Identify which cell holds the provided text, then report its (x, y) central coordinate. 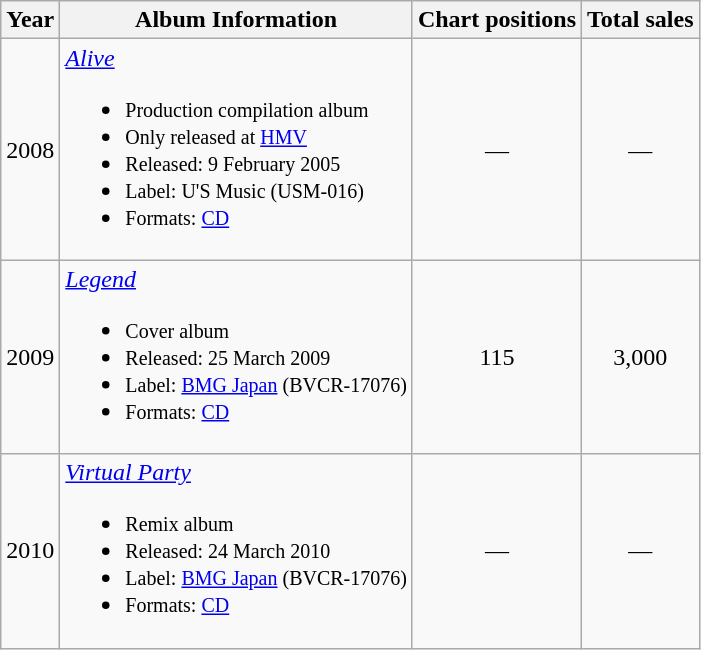
2010 (30, 551)
2008 (30, 150)
2009 (30, 357)
Chart positions (496, 20)
Album Information (236, 20)
LegendCover albumReleased: 25 March 2009Label: BMG Japan (BVCR-17076)Formats: CD (236, 357)
Total sales (641, 20)
Virtual PartyRemix albumReleased: 24 March 2010Label: BMG Japan (BVCR-17076)Formats: CD (236, 551)
AliveProduction compilation albumOnly released at HMVReleased: 9 February 2005Label: U'S Music (USM-016)Formats: CD (236, 150)
Year (30, 20)
3,000 (641, 357)
115 (496, 357)
